Locate the cell with the specified text and output its (X, Y) center coordinate. 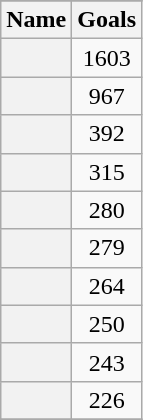
226 (107, 400)
279 (107, 248)
250 (107, 324)
967 (107, 96)
315 (107, 172)
Name (36, 20)
264 (107, 286)
280 (107, 210)
243 (107, 362)
1603 (107, 58)
Goals (107, 20)
392 (107, 134)
